Return the (x, y) coordinate for the center point of the cell that contains the specified text.  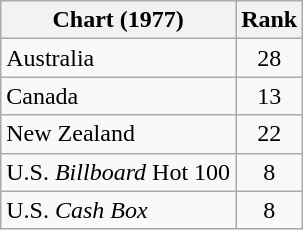
U.S. Cash Box (118, 210)
U.S. Billboard Hot 100 (118, 172)
28 (270, 58)
Australia (118, 58)
Canada (118, 96)
22 (270, 134)
Chart (1977) (118, 20)
13 (270, 96)
Rank (270, 20)
New Zealand (118, 134)
